For the text-containing cell, return its midpoint in (x, y) coordinate format. 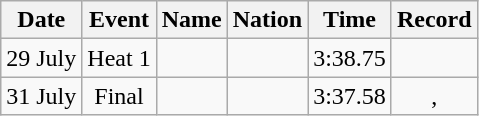
3:37.58 (350, 96)
Nation (267, 20)
Heat 1 (119, 58)
Event (119, 20)
Name (192, 20)
3:38.75 (350, 58)
31 July (42, 96)
Record (434, 20)
Date (42, 20)
Final (119, 96)
29 July (42, 58)
Time (350, 20)
, (434, 96)
